Capture the cell that displays the provided text and extract its [x, y] central coordinate. 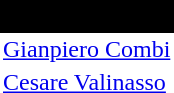
Goalkeepers [86, 16]
Gianpiero Combi [86, 50]
